Extract the (X, Y) coordinate from the center of the cell holding the provided text.  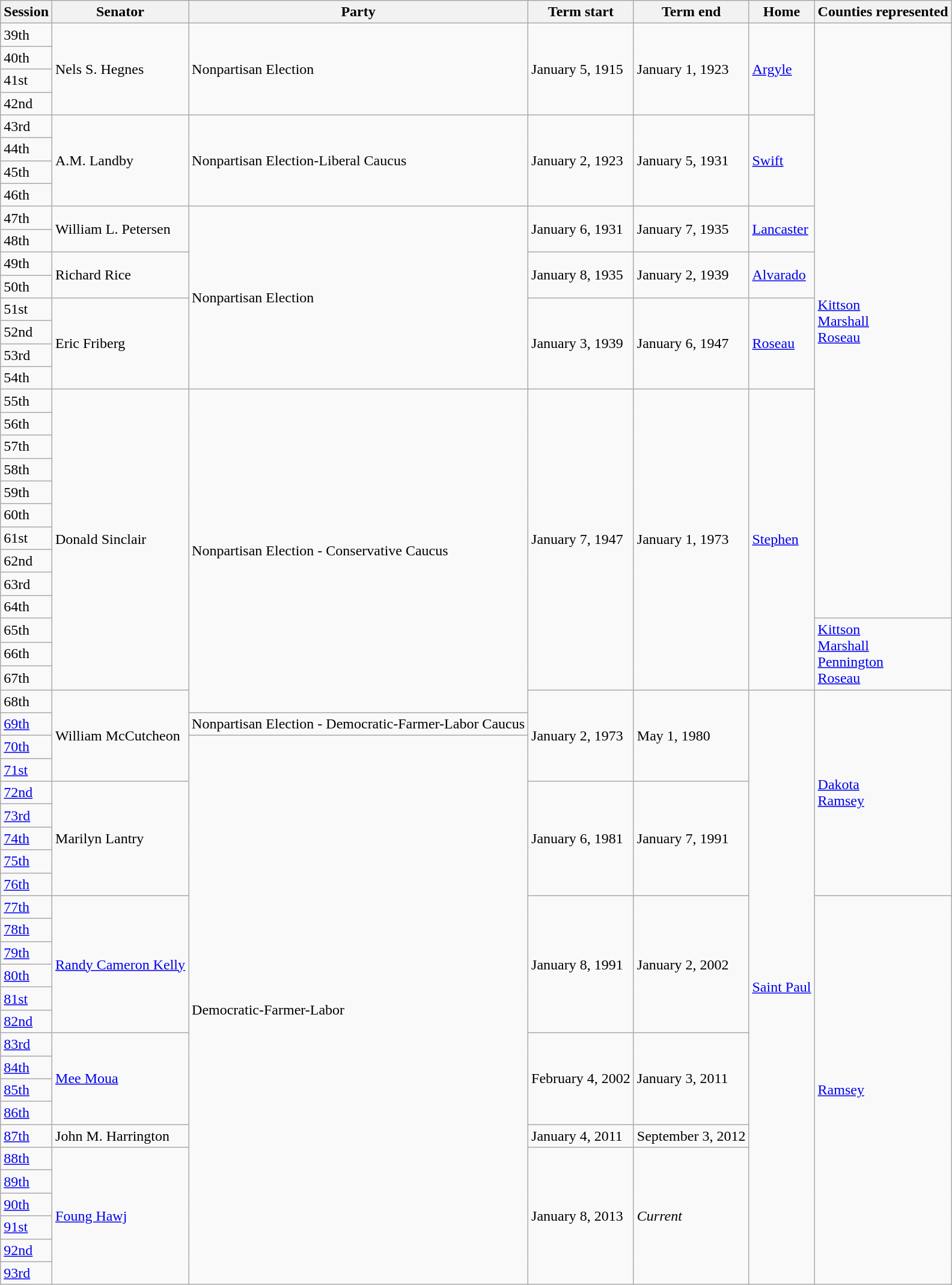
77th (26, 907)
Foung Hawj (120, 1216)
39th (26, 35)
43rd (26, 126)
January 7, 1991 (691, 838)
January 2, 1973 (581, 736)
February 4, 2002 (581, 1078)
40th (26, 58)
41st (26, 81)
January 3, 1939 (581, 344)
81st (26, 998)
48th (26, 240)
Session (26, 12)
January 7, 1935 (691, 229)
54th (26, 378)
58th (26, 469)
January 6, 1947 (691, 344)
68th (26, 701)
66th (26, 654)
Mee Moua (120, 1078)
91st (26, 1227)
Nonpartisan Election-Liberal Caucus (358, 160)
73rd (26, 816)
63rd (26, 584)
Party (358, 12)
76th (26, 884)
64th (26, 606)
Home (781, 12)
46th (26, 195)
62nd (26, 561)
79th (26, 953)
56th (26, 424)
72nd (26, 793)
January 2, 1939 (691, 275)
53rd (26, 355)
Marilyn Lantry (120, 838)
January 5, 1915 (581, 69)
75th (26, 861)
January 7, 1947 (581, 540)
Stephen (781, 540)
60th (26, 515)
89th (26, 1182)
65th (26, 630)
January 2, 2002 (691, 964)
Eric Friberg (120, 344)
50th (26, 287)
Richard Rice (120, 275)
John M. Harrington (120, 1136)
Saint Paul (781, 987)
September 3, 2012 (691, 1136)
82nd (26, 1021)
71st (26, 770)
January 6, 1981 (581, 838)
87th (26, 1136)
70th (26, 747)
Term start (581, 12)
Kittson Marshall Roseau (883, 321)
Nonpartisan Election - Democratic-Farmer-Labor Caucus (358, 724)
May 1, 1980 (691, 736)
90th (26, 1204)
Nels S. Hegnes (120, 69)
78th (26, 930)
49th (26, 263)
92nd (26, 1250)
Senator (120, 12)
January 1, 1973 (691, 540)
January 5, 1931 (691, 160)
86th (26, 1113)
William L. Petersen (120, 229)
47th (26, 218)
January 2, 1923 (581, 160)
59th (26, 492)
74th (26, 838)
January 8, 2013 (581, 1216)
Dakota Ramsey (883, 793)
January 6, 1931 (581, 229)
88th (26, 1159)
A.M. Landby (120, 160)
61st (26, 538)
Lancaster (781, 229)
January 4, 2011 (581, 1136)
Roseau (781, 344)
69th (26, 724)
42nd (26, 103)
93rd (26, 1273)
80th (26, 975)
44th (26, 149)
Ramsey (883, 1090)
Randy Cameron Kelly (120, 964)
Kittson Marshall Pennington Roseau (883, 654)
January 1, 1923 (691, 69)
Term end (691, 12)
Counties represented (883, 12)
67th (26, 678)
Alvarado (781, 275)
Current (691, 1216)
Argyle (781, 69)
January 3, 2011 (691, 1078)
45th (26, 172)
Swift (781, 160)
January 8, 1991 (581, 964)
William McCutcheon (120, 736)
85th (26, 1090)
Democratic-Farmer-Labor (358, 1010)
Nonpartisan Election - Conservative Caucus (358, 551)
51st (26, 310)
83rd (26, 1044)
57th (26, 447)
Donald Sinclair (120, 540)
55th (26, 401)
52nd (26, 332)
January 8, 1935 (581, 275)
84th (26, 1067)
